Return [x, y] of the center of cell containing provided text 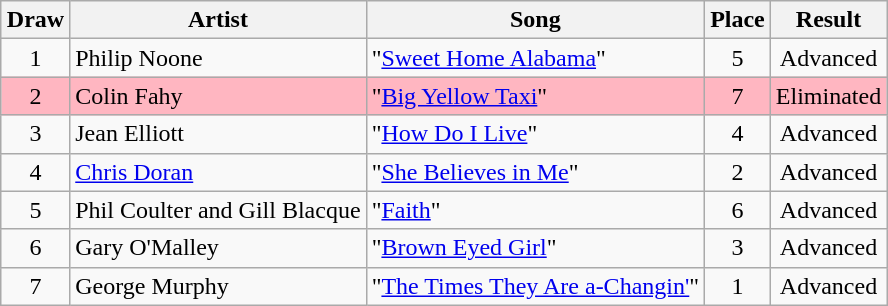
"The Times They Are a-Changin'" [536, 286]
"Sweet Home Alabama" [536, 58]
Place [738, 20]
Phil Coulter and Gill Blacque [218, 210]
Artist [218, 20]
George Murphy [218, 286]
"She Believes in Me" [536, 172]
Chris Doran [218, 172]
Jean Elliott [218, 134]
Draw [35, 20]
Philip Noone [218, 58]
"Faith" [536, 210]
Gary O'Malley [218, 248]
"Big Yellow Taxi" [536, 96]
"How Do I Live" [536, 134]
Result [828, 20]
Eliminated [828, 96]
Colin Fahy [218, 96]
"Brown Eyed Girl" [536, 248]
Song [536, 20]
